From the cell containing the given text, extract its center point as (X, Y) coordinate. 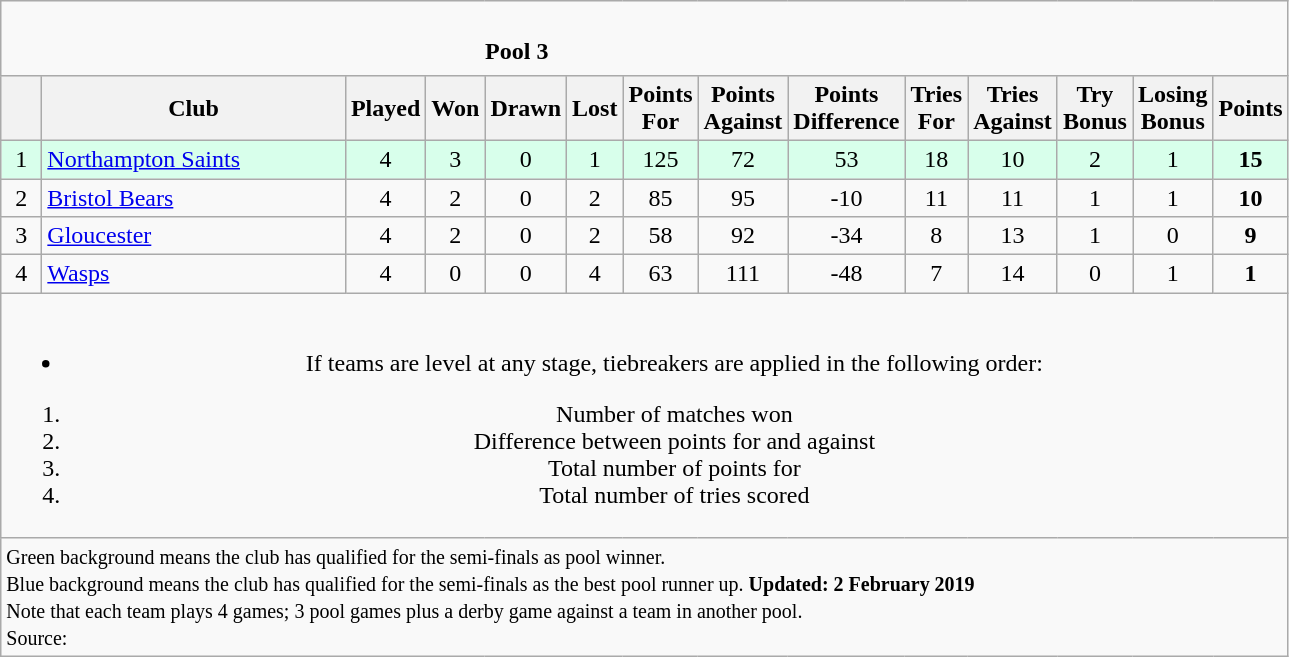
Losing Bonus (1172, 108)
95 (743, 197)
Won (456, 108)
92 (743, 236)
Drawn (526, 108)
15 (1250, 159)
Lost (595, 108)
Northampton Saints (194, 159)
Gloucester (194, 236)
18 (936, 159)
Points Against (743, 108)
63 (660, 274)
Points (1250, 108)
14 (1013, 274)
Points Difference (846, 108)
53 (846, 159)
-34 (846, 236)
Wasps (194, 274)
111 (743, 274)
-10 (846, 197)
125 (660, 159)
72 (743, 159)
-48 (846, 274)
Tries For (936, 108)
85 (660, 197)
Points For (660, 108)
8 (936, 236)
Club (194, 108)
9 (1250, 236)
Bristol Bears (194, 197)
Try Bonus (1094, 108)
Tries Against (1013, 108)
58 (660, 236)
7 (936, 274)
Played (385, 108)
13 (1013, 236)
